Search for the cell housing the specified text and yield its [X, Y] center coordinate. 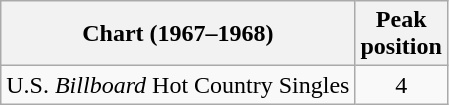
Chart (1967–1968) [178, 34]
Peakposition [401, 34]
4 [401, 85]
U.S. Billboard Hot Country Singles [178, 85]
